Output the (x, y) coordinate of the center of the cell containing the given text.  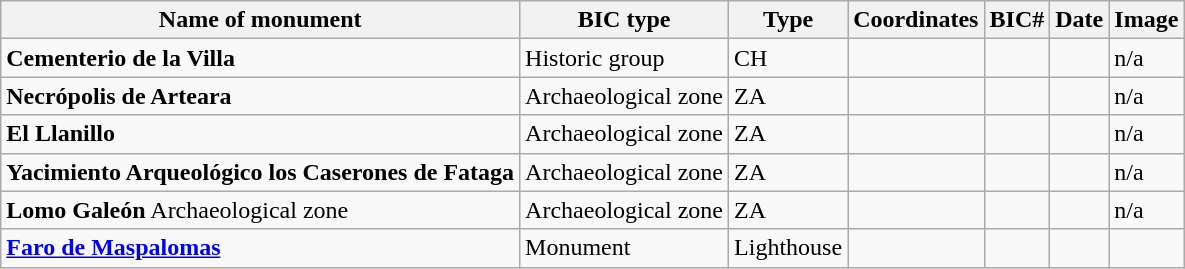
Cementerio de la Villa (260, 58)
BIC type (624, 20)
Name of monument (260, 20)
Faro de Maspalomas (260, 248)
Image (1146, 20)
Yacimiento Arqueológico los Caserones de Fataga (260, 172)
Monument (624, 248)
Type (788, 20)
CH (788, 58)
Date (1080, 20)
BIC# (1017, 20)
El Llanillo (260, 134)
Necrópolis de Arteara (260, 96)
Historic group (624, 58)
Lighthouse (788, 248)
Lomo Galeón Archaeological zone (260, 210)
Coordinates (916, 20)
